From the cell containing the given text, extract its center point as (X, Y) coordinate. 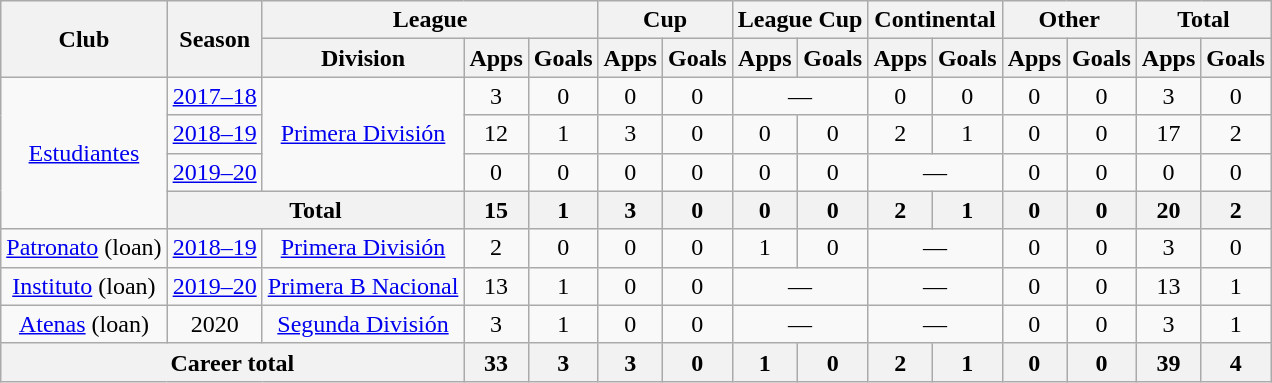
Instituto (loan) (84, 286)
2020 (214, 324)
4 (1236, 362)
33 (496, 362)
Division (363, 58)
Other (1069, 20)
Atenas (loan) (84, 324)
17 (1168, 134)
Career total (232, 362)
League Cup (800, 20)
Patronato (loan) (84, 248)
12 (496, 134)
Segunda División (363, 324)
Primera B Nacional (363, 286)
Estudiantes (84, 153)
Season (214, 39)
20 (1168, 210)
Club (84, 39)
15 (496, 210)
Continental (935, 20)
2017–18 (214, 96)
39 (1168, 362)
Cup (665, 20)
League (430, 20)
